Return [x, y] of the center of cell containing provided text 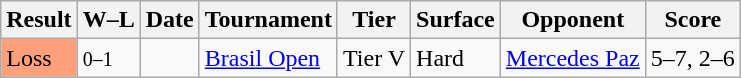
Date [170, 20]
Tier V [374, 58]
Brasil Open [268, 58]
0–1 [108, 58]
5–7, 2–6 [692, 58]
Tier [374, 20]
Hard [456, 58]
Opponent [572, 20]
Result [39, 20]
Mercedes Paz [572, 58]
Loss [39, 58]
Tournament [268, 20]
W–L [108, 20]
Score [692, 20]
Surface [456, 20]
